Find where the given text appears and provide that cell's center as [x, y] coordinate. 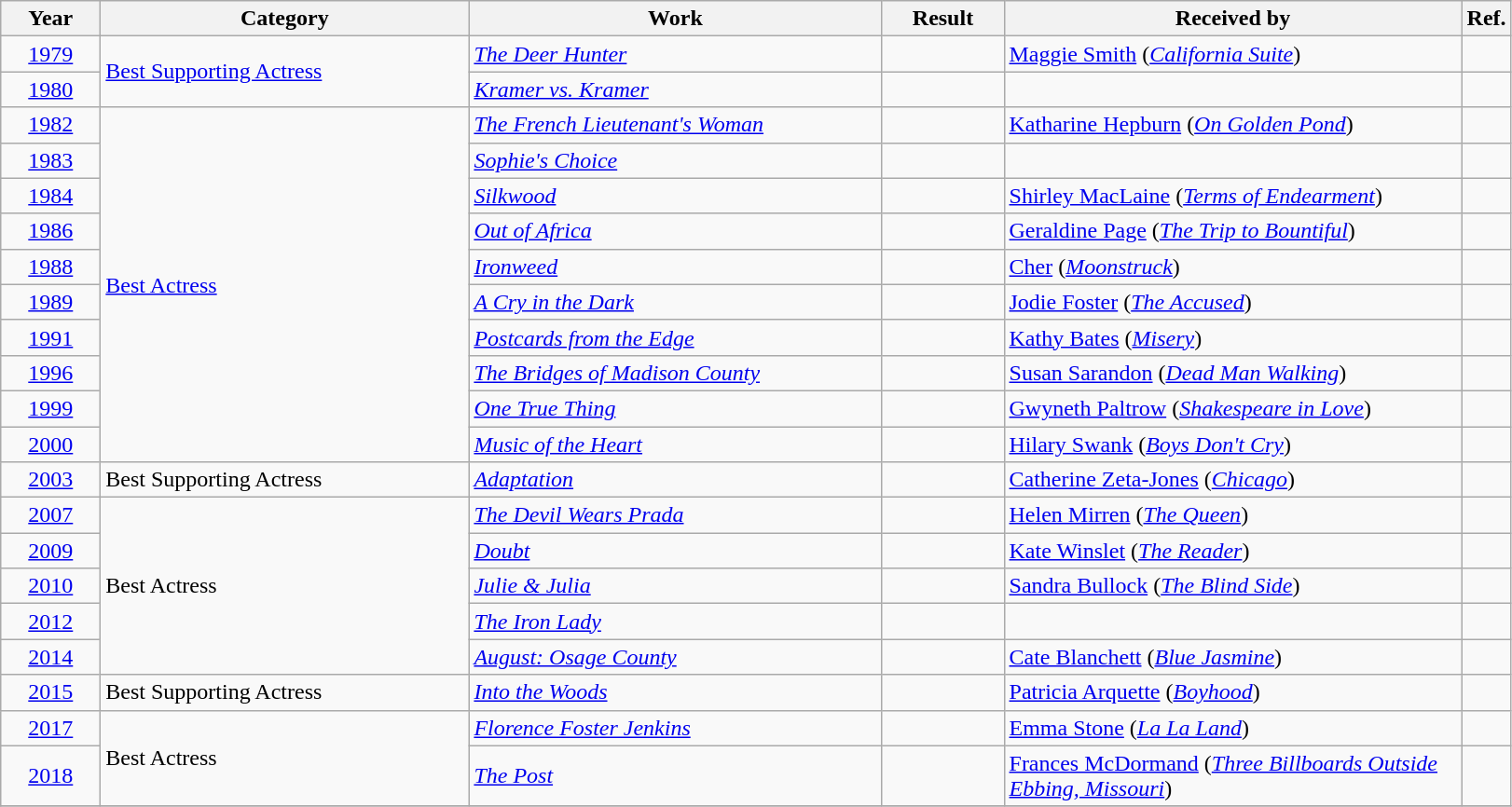
Susan Sarandon (Dead Man Walking) [1232, 373]
Sandra Bullock (The Blind Side) [1232, 586]
2009 [50, 551]
Florence Foster Jenkins [675, 728]
Katharine Hepburn (On Golden Pond) [1232, 125]
Hilary Swank (Boys Don't Cry) [1232, 445]
1988 [50, 267]
2018 [50, 775]
Adaptation [675, 480]
1979 [50, 54]
The Bridges of Madison County [675, 373]
2003 [50, 480]
1999 [50, 408]
Kramer vs. Kramer [675, 89]
Ref. [1486, 19]
Category [285, 19]
The Post [675, 775]
2007 [50, 515]
1991 [50, 337]
Into the Woods [675, 692]
Work [675, 19]
2014 [50, 657]
Ironweed [675, 267]
Cate Blanchett (Blue Jasmine) [1232, 657]
Doubt [675, 551]
Helen Mirren (The Queen) [1232, 515]
Year [50, 19]
Result [943, 19]
Out of Africa [675, 231]
2015 [50, 692]
1996 [50, 373]
1980 [50, 89]
Shirley MacLaine (Terms of Endearment) [1232, 196]
A Cry in the Dark [675, 302]
Silkwood [675, 196]
Cher (Moonstruck) [1232, 267]
Music of the Heart [675, 445]
1986 [50, 231]
1983 [50, 160]
Maggie Smith (California Suite) [1232, 54]
The French Lieutenant's Woman [675, 125]
Emma Stone (La La Land) [1232, 728]
Postcards from the Edge [675, 337]
The Iron Lady [675, 622]
August: Osage County [675, 657]
Catherine Zeta-Jones (Chicago) [1232, 480]
2010 [50, 586]
2000 [50, 445]
The Deer Hunter [675, 54]
1984 [50, 196]
1989 [50, 302]
Patricia Arquette (Boyhood) [1232, 692]
Julie & Julia [675, 586]
Received by [1232, 19]
One True Thing [675, 408]
Geraldine Page (The Trip to Bountiful) [1232, 231]
2012 [50, 622]
Kate Winslet (The Reader) [1232, 551]
Jodie Foster (The Accused) [1232, 302]
Kathy Bates (Misery) [1232, 337]
2017 [50, 728]
Gwyneth Paltrow (Shakespeare in Love) [1232, 408]
The Devil Wears Prada [675, 515]
Frances McDormand (Three Billboards Outside Ebbing, Missouri) [1232, 775]
1982 [50, 125]
Sophie's Choice [675, 160]
